Extract the [X, Y] coordinate from the center of the cell holding the provided text.  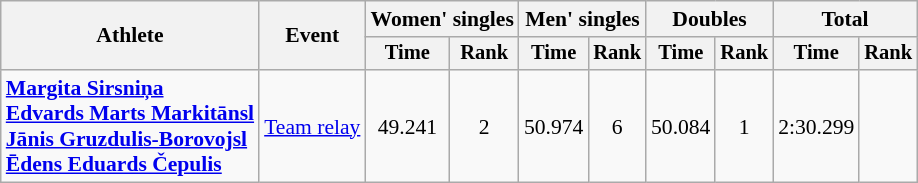
2 [484, 126]
50.974 [554, 126]
1 [744, 126]
Women' singles [442, 19]
Team relay [312, 126]
Doubles [710, 19]
6 [617, 126]
Men' singles [582, 19]
Margita SirsniņaEdvards Marts MarkitānslJānis Gruzdulis-BorovojslĒdens Eduards Čepulis [130, 126]
2:30.299 [816, 126]
Event [312, 36]
49.241 [407, 126]
50.084 [680, 126]
Total [845, 19]
Athlete [130, 36]
